Provide the (X, Y) coordinate of the cell's center where the given text is located.  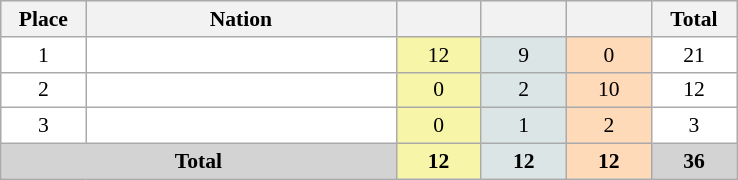
10 (608, 90)
36 (694, 162)
9 (524, 55)
Place (44, 19)
Nation (241, 19)
21 (694, 55)
